Return the (X, Y) coordinate for the center point of the cell that contains the specified text.  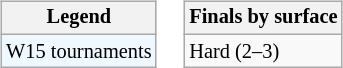
W15 tournaments (78, 51)
Finals by surface (263, 18)
Legend (78, 18)
Hard (2–3) (263, 51)
